Locate the cell with the specified text and output its (x, y) center coordinate. 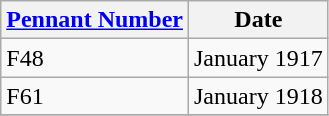
January 1918 (258, 96)
F61 (95, 96)
Pennant Number (95, 20)
F48 (95, 58)
Date (258, 20)
January 1917 (258, 58)
